Pinpoint the cell where the given text exists, returning its (x, y) midpoint coordinate. 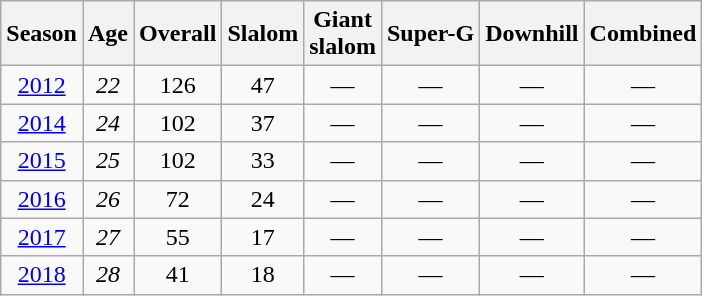
18 (263, 275)
47 (263, 85)
33 (263, 161)
2014 (42, 123)
28 (108, 275)
25 (108, 161)
Slalom (263, 34)
2018 (42, 275)
2017 (42, 237)
Season (42, 34)
27 (108, 237)
Overall (178, 34)
72 (178, 199)
Giantslalom (343, 34)
26 (108, 199)
2015 (42, 161)
22 (108, 85)
55 (178, 237)
126 (178, 85)
2012 (42, 85)
37 (263, 123)
Combined (643, 34)
41 (178, 275)
Age (108, 34)
Super-G (430, 34)
17 (263, 237)
2016 (42, 199)
Downhill (532, 34)
